Output the (x, y) coordinate of the center of the cell containing the given text.  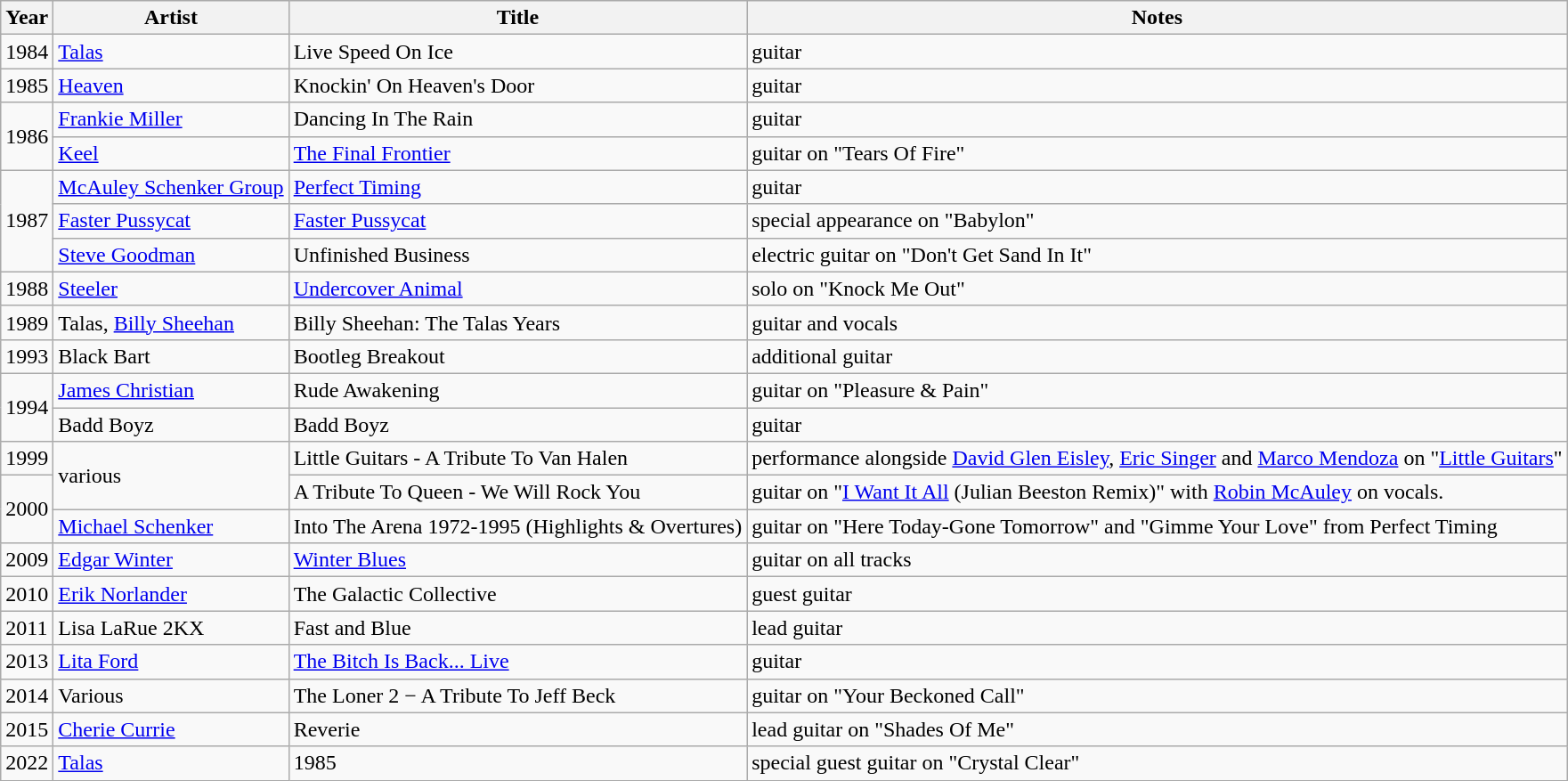
Dancing In The Rain (518, 119)
2011 (27, 628)
Bootleg Breakout (518, 356)
guitar on "Your Beckoned Call" (1158, 696)
Reverie (518, 729)
performance alongside David Glen Eisley, Eric Singer and Marco Mendoza on "Little Guitars" (1158, 459)
guitar on "Pleasure & Pain" (1158, 390)
Edgar Winter (171, 560)
Steve Goodman (171, 255)
Keel (171, 153)
Knockin' On Heaven's Door (518, 85)
The Final Frontier (518, 153)
Little Guitars - A Tribute To Van Halen (518, 459)
1988 (27, 289)
1989 (27, 322)
Billy Sheehan: The Talas Years (518, 322)
Into The Arena 1972-1995 (Highlights & Overtures) (518, 526)
Cherie Currie (171, 729)
solo on "Knock Me Out" (1158, 289)
various (171, 476)
Talas, Billy Sheehan (171, 322)
Various (171, 696)
Unfinished Business (518, 255)
Lisa LaRue 2KX (171, 628)
A Tribute To Queen - We Will Rock You (518, 492)
guitar and vocals (1158, 322)
2014 (27, 696)
Winter Blues (518, 560)
Perfect Timing (518, 187)
Notes (1158, 18)
Lita Ford (171, 662)
electric guitar on "Don't Get Sand In It" (1158, 255)
1994 (27, 407)
The Loner 2 − A Tribute To Jeff Beck (518, 696)
guitar on "I Want It All (Julian Beeston Remix)" with Robin McAuley on vocals. (1158, 492)
1987 (27, 221)
Artist (171, 18)
lead guitar (1158, 628)
McAuley Schenker Group (171, 187)
James Christian (171, 390)
special appearance on "Babylon" (1158, 221)
1999 (27, 459)
2022 (27, 763)
special guest guitar on "Crystal Clear" (1158, 763)
2010 (27, 594)
Rude Awakening (518, 390)
1986 (27, 136)
2013 (27, 662)
Michael Schenker (171, 526)
guest guitar (1158, 594)
guitar on all tracks (1158, 560)
Steeler (171, 289)
guitar on "Here Today-Gone Tomorrow" and "Gimme Your Love" from Perfect Timing (1158, 526)
guitar on "Tears Of Fire" (1158, 153)
The Galactic Collective (518, 594)
Fast and Blue (518, 628)
1993 (27, 356)
lead guitar on "Shades Of Me" (1158, 729)
Title (518, 18)
The Bitch Is Back... Live (518, 662)
2009 (27, 560)
Erik Norlander (171, 594)
Live Speed On Ice (518, 52)
Frankie Miller (171, 119)
Black Bart (171, 356)
Undercover Animal (518, 289)
1984 (27, 52)
Heaven (171, 85)
2015 (27, 729)
2000 (27, 509)
Year (27, 18)
additional guitar (1158, 356)
